Return [X, Y] of the center of cell containing provided text 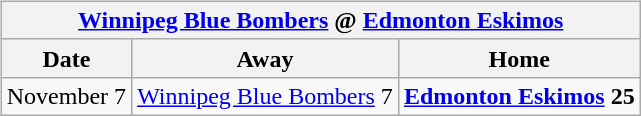
Winnipeg Blue Bombers @ Edmonton Eskimos [320, 20]
Away [266, 58]
Home [519, 58]
Date [66, 58]
November 7 [66, 96]
Edmonton Eskimos 25 [519, 96]
Winnipeg Blue Bombers 7 [266, 96]
